Locate the cell with the specified text and output its (x, y) center coordinate. 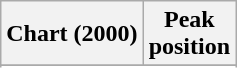
Peakposition (189, 34)
Chart (2000) (72, 34)
